Locate the cell with the specified text and output its (X, Y) center coordinate. 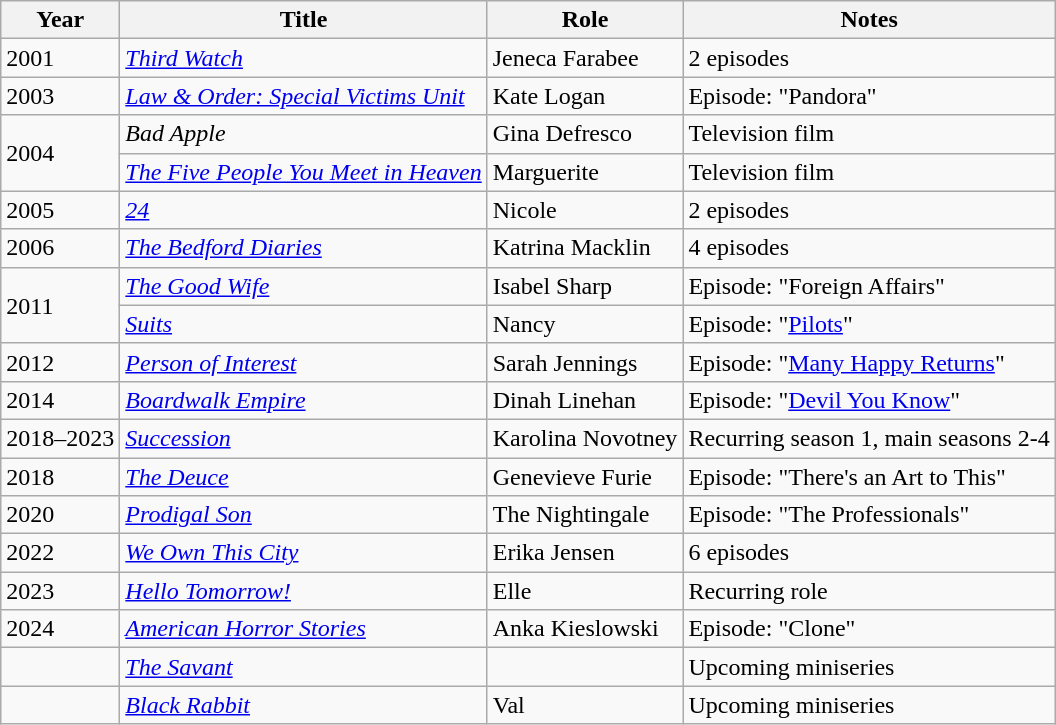
2023 (60, 591)
Genevieve Furie (585, 477)
Role (585, 20)
Anka Kieslowski (585, 629)
2011 (60, 305)
Erika Jensen (585, 553)
Third Watch (304, 58)
Law & Order: Special Victims Unit (304, 96)
Title (304, 20)
Episode: "There's an Art to This" (869, 477)
The Five People You Meet in Heaven (304, 172)
Episode: "The Professionals" (869, 515)
The Good Wife (304, 286)
The Nightingale (585, 515)
2020 (60, 515)
Nicole (585, 210)
Elle (585, 591)
Marguerite (585, 172)
The Deuce (304, 477)
2006 (60, 248)
Boardwalk Empire (304, 400)
6 episodes (869, 553)
Kate Logan (585, 96)
Episode: "Clone" (869, 629)
2001 (60, 58)
Notes (869, 20)
2012 (60, 362)
Episode: "Pilots" (869, 324)
American Horror Stories (304, 629)
We Own This City (304, 553)
24 (304, 210)
Nancy (585, 324)
Recurring season 1, main seasons 2-4 (869, 438)
Sarah Jennings (585, 362)
Episode: "Devil You Know" (869, 400)
Dinah Linehan (585, 400)
Episode: "Many Happy Returns" (869, 362)
Recurring role (869, 591)
Isabel Sharp (585, 286)
Succession (304, 438)
Black Rabbit (304, 705)
Episode: "Foreign Affairs" (869, 286)
Val (585, 705)
Gina Defresco (585, 134)
2024 (60, 629)
2014 (60, 400)
Katrina Macklin (585, 248)
Person of Interest (304, 362)
The Bedford Diaries (304, 248)
Episode: "Pandora" (869, 96)
2018 (60, 477)
Year (60, 20)
Prodigal Son (304, 515)
Bad Apple (304, 134)
2022 (60, 553)
Karolina Novotney (585, 438)
Jeneca Farabee (585, 58)
2005 (60, 210)
4 episodes (869, 248)
2018–2023 (60, 438)
Hello Tomorrow! (304, 591)
2003 (60, 96)
The Savant (304, 667)
Suits (304, 324)
2004 (60, 153)
